Return the [X, Y] coordinate for the center point of the cell that contains the specified text.  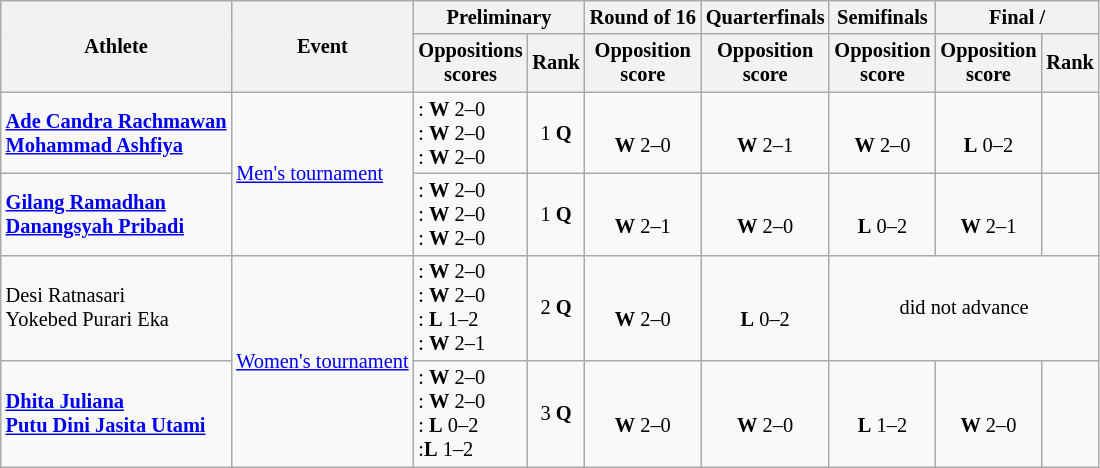
Athlete [116, 46]
Gilang RamadhanDanangsyah Pribadi [116, 214]
Men's tournament [322, 174]
Preliminary [498, 17]
2 Q [556, 308]
Oppositions scores [470, 63]
Quarterfinals [766, 17]
Desi RatnasariYokebed Purari Eka [116, 308]
3 Q [556, 414]
Ade Candra RachmawanMohammad Ashfiya [116, 133]
Event [322, 46]
Women's tournament [322, 360]
: W 2–0: W 2–0: L 1–2: W 2–1 [470, 308]
L 1–2 [882, 414]
did not advance [964, 308]
Dhita JulianaPutu Dini Jasita Utami [116, 414]
Final / [1016, 17]
Round of 16 [643, 17]
Semifinals [882, 17]
: W 2–0: W 2–0: L 0–2:L 1–2 [470, 414]
